Identify which cell holds the provided text, then report its (x, y) central coordinate. 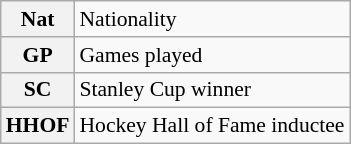
SC (38, 90)
Hockey Hall of Fame inductee (212, 126)
Stanley Cup winner (212, 90)
Nat (38, 19)
HHOF (38, 126)
Games played (212, 55)
GP (38, 55)
Nationality (212, 19)
